Provide the (x, y) coordinate of the cell's center where the given text is located.  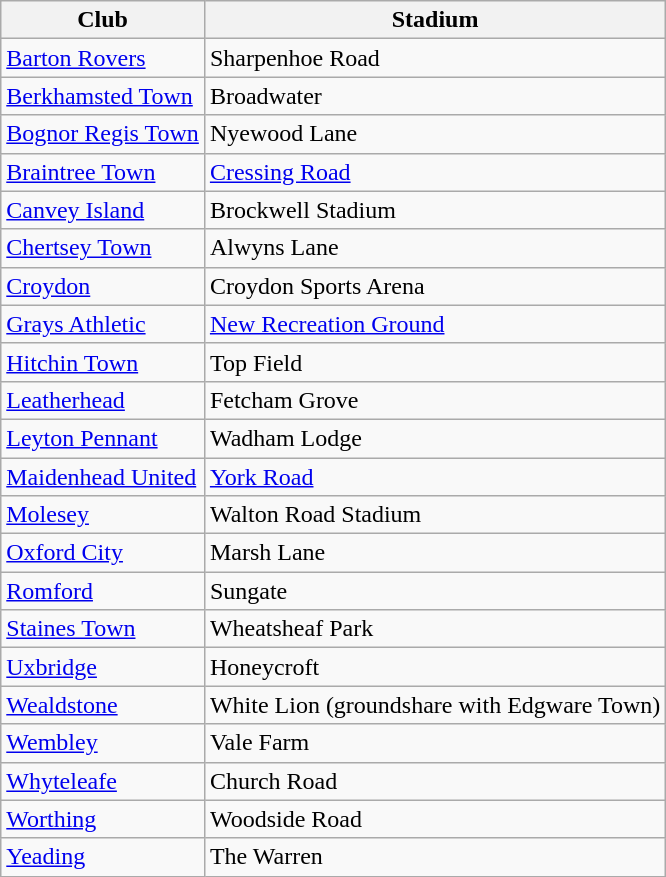
Molesey (103, 515)
Sharpenhoe Road (434, 58)
Canvey Island (103, 210)
Fetcham Grove (434, 400)
Nyewood Lane (434, 134)
Braintree Town (103, 172)
Alwyns Lane (434, 248)
Berkhamsted Town (103, 96)
Wembley (103, 743)
Whyteleafe (103, 781)
Yeading (103, 857)
Chertsey Town (103, 248)
Grays Athletic (103, 324)
Club (103, 20)
Oxford City (103, 553)
Vale Farm (434, 743)
Marsh Lane (434, 553)
Uxbridge (103, 667)
Staines Town (103, 629)
Croydon Sports Arena (434, 286)
White Lion (groundshare with Edgware Town) (434, 705)
Walton Road Stadium (434, 515)
Hitchin Town (103, 362)
Bognor Regis Town (103, 134)
Wheatsheaf Park (434, 629)
Maidenhead United (103, 477)
Honeycroft (434, 667)
York Road (434, 477)
Stadium (434, 20)
Romford (103, 591)
Broadwater (434, 96)
Leatherhead (103, 400)
Sungate (434, 591)
Barton Rovers (103, 58)
New Recreation Ground (434, 324)
Leyton Pennant (103, 438)
Woodside Road (434, 819)
Worthing (103, 819)
Wadham Lodge (434, 438)
Brockwell Stadium (434, 210)
Cressing Road (434, 172)
Wealdstone (103, 705)
The Warren (434, 857)
Top Field (434, 362)
Church Road (434, 781)
Croydon (103, 286)
